Determine the [x, y] coordinate at the center of the cell enclosing the given text.  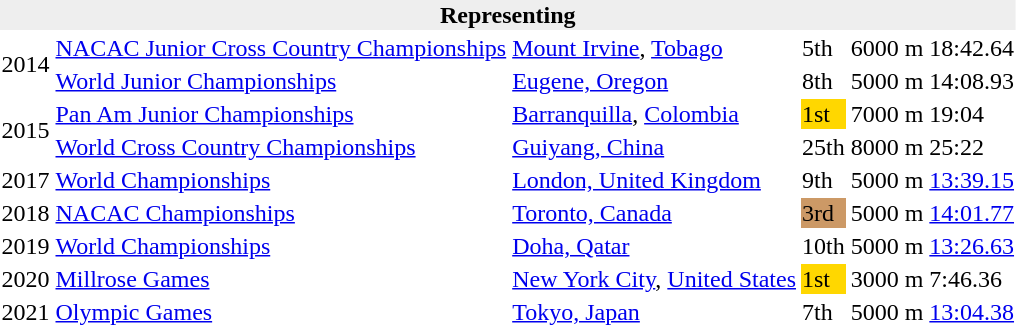
Representing [508, 15]
London, United Kingdom [654, 180]
13:26.63 [972, 246]
3000 m [887, 279]
2019 [26, 246]
2020 [26, 279]
7:46.36 [972, 279]
25th [823, 147]
NACAC Junior Cross Country Championships [281, 48]
19:04 [972, 114]
World Junior Championships [281, 81]
5th [823, 48]
World Cross Country Championships [281, 147]
9th [823, 180]
Mount Irvine, Tobago [654, 48]
6000 m [887, 48]
2017 [26, 180]
Pan Am Junior Championships [281, 114]
7000 m [887, 114]
3rd [823, 213]
Doha, Qatar [654, 246]
NACAC Championships [281, 213]
Guiyang, China [654, 147]
14:08.93 [972, 81]
New York City, United States [654, 279]
8000 m [887, 147]
Toronto, Canada [654, 213]
10th [823, 246]
2018 [26, 213]
Barranquilla, Colombia [654, 114]
13:39.15 [972, 180]
18:42.64 [972, 48]
14:01.77 [972, 213]
8th [823, 81]
2015 [26, 130]
25:22 [972, 147]
Millrose Games [281, 279]
2014 [26, 64]
Eugene, Oregon [654, 81]
